Locate the cell with the specified text and output its (x, y) center coordinate. 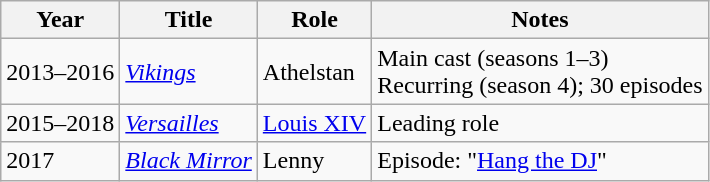
Episode: "Hang the DJ" (540, 161)
Year (60, 20)
Title (188, 20)
Vikings (188, 72)
Role (314, 20)
2017 (60, 161)
2013–2016 (60, 72)
Notes (540, 20)
Louis XIV (314, 123)
Leading role (540, 123)
Versailles (188, 123)
Athelstan (314, 72)
2015–2018 (60, 123)
Lenny (314, 161)
Main cast (seasons 1–3)Recurring (season 4); 30 episodes (540, 72)
Black Mirror (188, 161)
